Determine the [X, Y] coordinate at the center of the cell enclosing the given text.  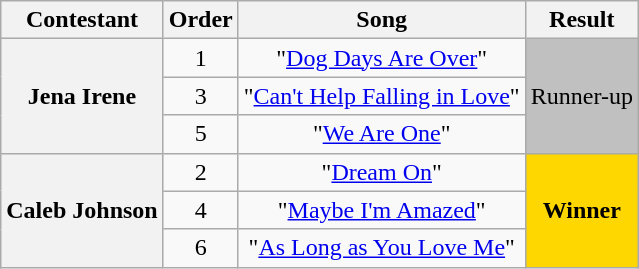
4 [200, 210]
"Can't Help Falling in Love" [382, 96]
Caleb Johnson [82, 210]
Jena Irene [82, 96]
5 [200, 134]
"We Are One" [382, 134]
Runner-up [582, 96]
"Dog Days Are Over" [382, 58]
Contestant [82, 20]
1 [200, 58]
2 [200, 172]
3 [200, 96]
Winner [582, 210]
Song [382, 20]
"Maybe I'm Amazed" [382, 210]
"As Long as You Love Me" [382, 248]
"Dream On" [382, 172]
Result [582, 20]
6 [200, 248]
Order [200, 20]
